Return [X, Y] of the center of cell containing provided text 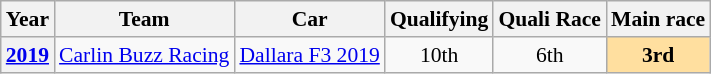
Car [309, 19]
2019 [28, 55]
Team [144, 19]
3rd [658, 55]
Qualifying [439, 19]
Quali Race [550, 19]
6th [550, 55]
Year [28, 19]
Carlin Buzz Racing [144, 55]
10th [439, 55]
Main race [658, 19]
Dallara F3 2019 [309, 55]
